Locate the cell with the specified text and output its [X, Y] center coordinate. 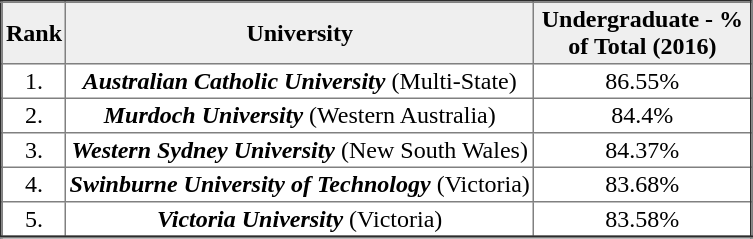
1. [34, 81]
Undergraduate - % of Total (2016) [643, 33]
Victoria University (Victoria) [300, 219]
86.55% [643, 81]
5. [34, 219]
Rank [34, 33]
83.68% [643, 184]
Western Sydney University (New South Wales) [300, 150]
83.58% [643, 219]
University [300, 33]
Australian Catholic University (Multi-State) [300, 81]
3. [34, 150]
84.37% [643, 150]
Swinburne University of Technology (Victoria) [300, 184]
4. [34, 184]
84.4% [643, 115]
2. [34, 115]
Murdoch University (Western Australia) [300, 115]
